Detect which cell encompasses the target text, then output its (x, y) center coordinate. 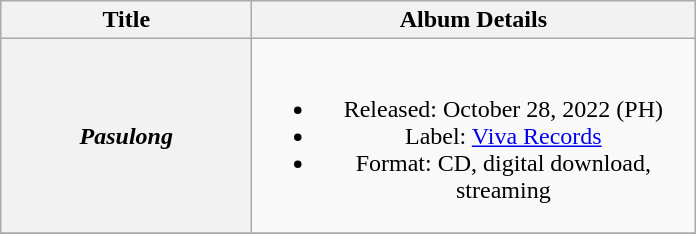
Album Details (474, 20)
Pasulong (126, 136)
Released: October 28, 2022 (PH)Label: Viva RecordsFormat: CD, digital download, streaming (474, 136)
Title (126, 20)
